From the cell containing the given text, extract its center point as (x, y) coordinate. 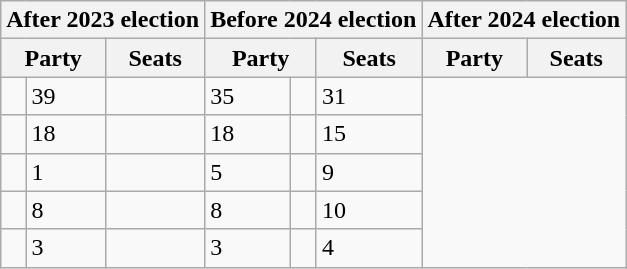
31 (368, 96)
After 2024 election (524, 20)
10 (368, 210)
4 (368, 248)
35 (248, 96)
Before 2024 election (314, 20)
15 (368, 134)
39 (66, 96)
After 2023 election (103, 20)
5 (248, 172)
9 (368, 172)
1 (66, 172)
